Pinpoint the cell where the given text exists, returning its (X, Y) midpoint coordinate. 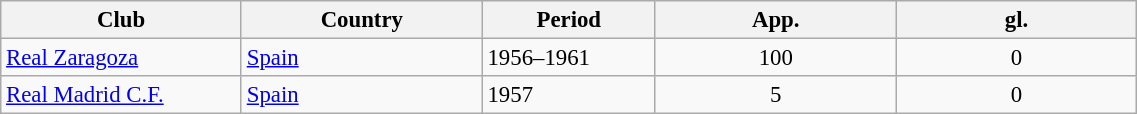
Country (362, 20)
App. (776, 20)
Period (568, 20)
Real Madrid C.F. (122, 95)
gl. (1016, 20)
Club (122, 20)
5 (776, 95)
100 (776, 58)
1957 (568, 95)
1956–1961 (568, 58)
Real Zaragoza (122, 58)
